Identify which cell holds the provided text, then report its [X, Y] central coordinate. 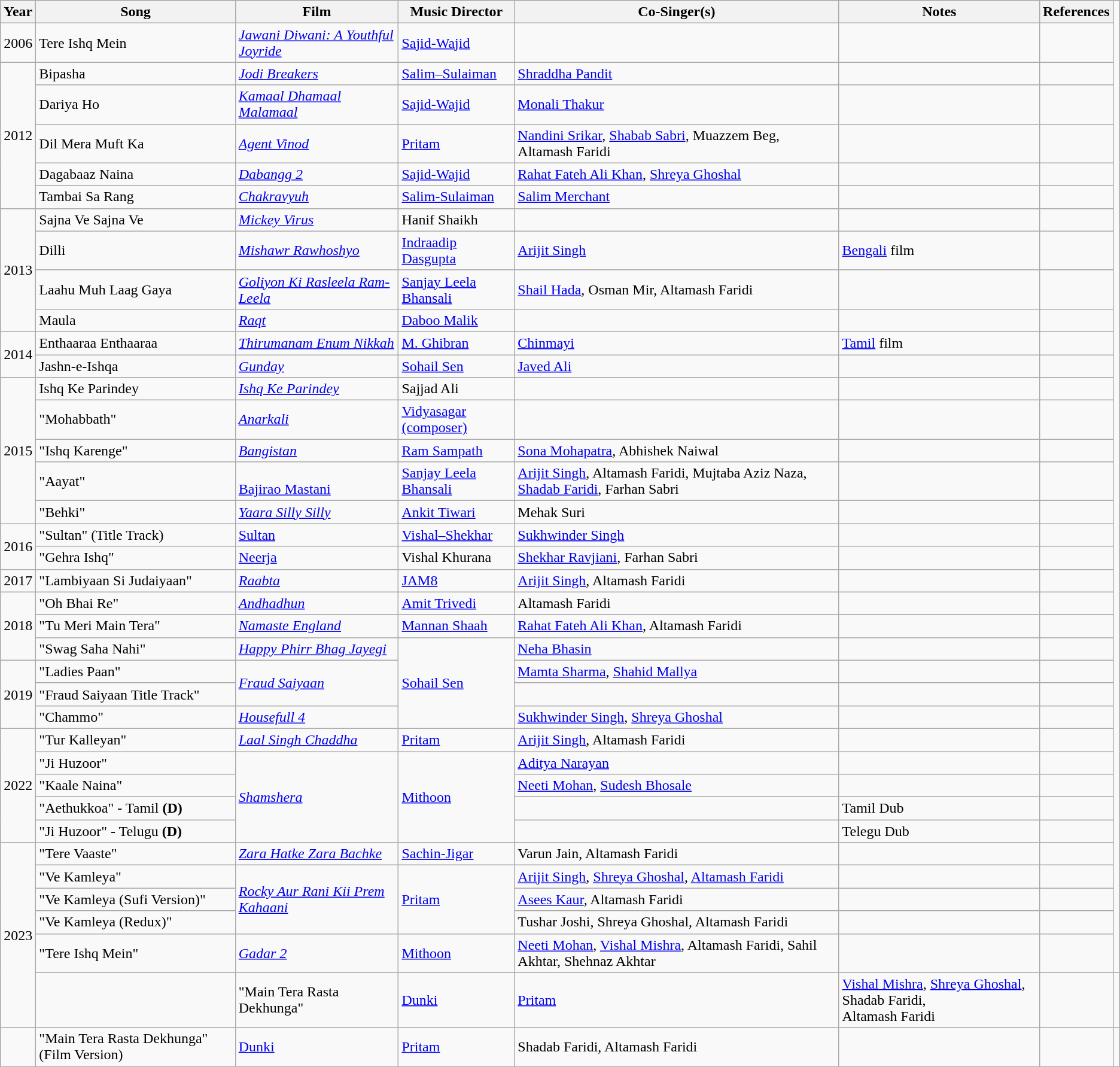
Thirumanam Enum Nikkah [317, 343]
Goliyon Ki Rasleela Ram-Leela [317, 290]
Agent Vinod [317, 144]
Shraddha Pandit [677, 74]
"Chammo" [135, 717]
Neeti Mohan, Sudesh Bhosale [677, 786]
Gunday [317, 366]
Film [317, 12]
Ankit Tiwari [456, 512]
"Kaale Naina" [135, 786]
Enthaaraa Enthaaraa [135, 343]
Year [18, 12]
Sukhwinder Singh [677, 535]
"Ladies Paan" [135, 671]
Rocky Aur Rani Kii Prem Kahaani [317, 899]
Amit Trivedi [456, 603]
Shekhar Ravjiani, Farhan Sabri [677, 558]
Sona Mohapatra, Abhishek Naiwal [677, 451]
Salim-Sulaiman [456, 197]
Maula [135, 320]
2019 [18, 694]
Jashn-e-Ishqa [135, 366]
Zara Hatke Zara Bachke [317, 854]
Jawani Diwani: A Youthful Joyride [317, 43]
"Mohabbath" [135, 420]
Tambai Sa Rang [135, 197]
Telegu Dub [939, 831]
Vishal Mishra, Shreya Ghoshal, Shadab Faridi,Altamash Faridi [939, 1000]
Chakravyuh [317, 197]
Mamta Sharma, Shahid Mallya [677, 671]
Nandini Srikar, Shabab Sabri, Muazzem Beg, Altamash Faridi [677, 144]
Neha Bhasin [677, 649]
Laal Singh Chaddha [317, 740]
JAM8 [456, 580]
Kamaal Dhamaal Malamaal [317, 104]
Vishal Khurana [456, 558]
"Ve Kamleya (Redux)" [135, 922]
Shail Hada, Osman Mir, Altamash Faridi [677, 290]
"Ve Kamleya (Sufi Version)" [135, 899]
"Behki" [135, 512]
"Ji Huzoor" [135, 763]
"Oh Bhai Re" [135, 603]
Arijit Singh, Shreya Ghoshal, Altamash Faridi [677, 877]
"Tere Ishq Mein" [135, 953]
Bajirao Mastani [317, 481]
Salim–Sulaiman [456, 74]
Gadar 2 [317, 953]
2016 [18, 546]
Chinmayi [677, 343]
Varun Jain, Altamash Faridi [677, 854]
Daboo Malik [456, 320]
Tere Ishq Mein [135, 43]
Vishal–Shekhar [456, 535]
"Aayat" [135, 481]
"Fraud Saiyaan Title Track" [135, 694]
"Tere Vaaste" [135, 854]
Javed Ali [677, 366]
2006 [18, 43]
Arijit Singh, Altamash Faridi, Mujtaba Aziz Naza, Shadab Faridi, Farhan Sabri [677, 481]
Notes [939, 12]
Tamil film [939, 343]
Mehak Suri [677, 512]
M. Ghibran [456, 343]
2022 [18, 785]
Sachin-Jigar [456, 854]
Aditya Narayan [677, 763]
Tamil Dub [939, 808]
Sajjad Ali [456, 389]
2014 [18, 354]
Dabangg 2 [317, 174]
Bangistan [317, 451]
Bengali film [939, 250]
Dilli [135, 250]
2012 [18, 135]
"Ji Huzoor" - Telugu (D) [135, 831]
"Tu Meri Main Tera" [135, 626]
Yaara Silly Silly [317, 512]
Dariya Ho [135, 104]
Mishawr Rawhoshyo [317, 250]
Hanif Shaikh [456, 220]
Raqt [317, 320]
Mannan Shaah [456, 626]
Dil Mera Muft Ka [135, 144]
Mickey Virus [317, 220]
2015 [18, 451]
Asees Kaur, Altamash Faridi [677, 899]
2023 [18, 935]
Neeti Mohan, Vishal Mishra, Altamash Faridi, Sahil Akhtar, Shehnaz Akhtar [677, 953]
Dagabaaz Naina [135, 174]
"Tur Kalleyan" [135, 740]
Housefull 4 [317, 717]
Shadab Faridi, Altamash Faridi [677, 1047]
Laahu Muh Laag Gaya [135, 290]
"Lambiyaan Si Judaiyaan" [135, 580]
"Swag Saha Nahi" [135, 649]
"Ishq Karenge" [135, 451]
Monali Thakur [677, 104]
References [1077, 12]
Sukhwinder Singh, Shreya Ghoshal [677, 717]
"Gehra Ishq" [135, 558]
Music Director [456, 12]
Fraud Saiyaan [317, 683]
Vidyasagar (composer) [456, 420]
"Main Tera Rasta Dekhunga" [317, 1000]
Sultan [317, 535]
Neerja [317, 558]
Happy Phirr Bhag Jayegi [317, 649]
Ram Sampath [456, 451]
Co-Singer(s) [677, 12]
Raabta [317, 580]
Bipasha [135, 74]
Arijit Singh [677, 250]
2017 [18, 580]
Andhadhun [317, 603]
2013 [18, 270]
Sajna Ve Sajna Ve [135, 220]
Salim Merchant [677, 197]
Jodi Breakers [317, 74]
Tushar Joshi, Shreya Ghoshal, Altamash Faridi [677, 922]
Shamshera [317, 797]
Indraadip Dasgupta [456, 250]
"Aethukkoa" - Tamil (D) [135, 808]
Namaste England [317, 626]
Song [135, 12]
2018 [18, 626]
Rahat Fateh Ali Khan, Altamash Faridi [677, 626]
"Ve Kamleya" [135, 877]
"Sultan" (Title Track) [135, 535]
Rahat Fateh Ali Khan, Shreya Ghoshal [677, 174]
"Main Tera Rasta Dekhunga" (Film Version) [135, 1047]
Anarkali [317, 420]
Altamash Faridi [677, 603]
